Return [X, Y] of the center of cell containing provided text 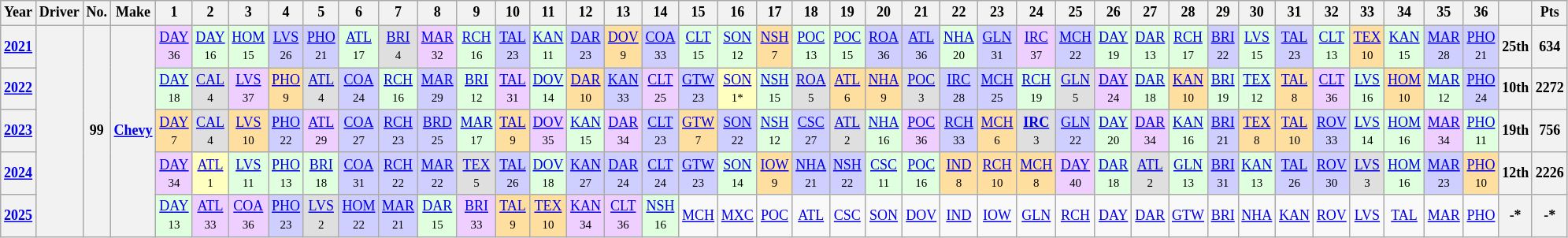
ROV [1331, 216]
ATL29 [321, 131]
HOM15 [249, 46]
LVS2 [321, 216]
9 [476, 13]
RCH10 [997, 173]
28 [1188, 13]
2021 [19, 46]
ROA5 [811, 89]
26 [1114, 13]
TEX5 [476, 173]
LVS16 [1367, 89]
TAL10 [1295, 131]
2024 [19, 173]
COA31 [359, 173]
DAR15 [437, 216]
Make [133, 13]
25th [1515, 46]
20 [884, 13]
PHO10 [1481, 173]
30 [1257, 13]
GLN31 [997, 46]
MAR21 [398, 216]
NHA20 [959, 46]
DAY20 [1114, 131]
ROV30 [1331, 173]
NHA9 [884, 89]
TAL31 [513, 89]
SON1* [737, 89]
DAY [1114, 216]
BRI4 [398, 46]
KAN [1295, 216]
MAR [1444, 216]
NSH22 [847, 173]
No. [96, 13]
POC16 [921, 173]
TAL [1405, 216]
19 [847, 13]
POC3 [921, 89]
MAR29 [437, 89]
SON14 [737, 173]
PHO11 [1481, 131]
CSC27 [811, 131]
DAY18 [174, 89]
Driver [59, 13]
DOV14 [548, 89]
PHO9 [287, 89]
MAR12 [1444, 89]
NSH7 [775, 46]
2 [210, 13]
2022 [19, 89]
MCH22 [1076, 46]
18 [811, 13]
MCH25 [997, 89]
Pts [1550, 13]
36 [1481, 13]
HOM22 [359, 216]
DAY36 [174, 46]
BRI33 [476, 216]
756 [1550, 131]
DAY7 [174, 131]
2272 [1550, 89]
KAN33 [623, 89]
MAR22 [437, 173]
17 [775, 13]
ATL [811, 216]
27 [1150, 13]
7 [398, 13]
NHA [1257, 216]
22 [959, 13]
25 [1076, 13]
DAR [1150, 216]
LVS [1367, 216]
GTW [1188, 216]
ATL33 [210, 216]
12th [1515, 173]
31 [1295, 13]
LVS14 [1367, 131]
ROA36 [884, 46]
1 [174, 13]
DAR24 [623, 173]
CLT23 [660, 131]
MCH6 [997, 131]
NSH16 [660, 216]
23 [997, 13]
BRI22 [1222, 46]
10th [1515, 89]
RCH19 [1036, 89]
RCH [1076, 216]
RCH33 [959, 131]
BRI18 [321, 173]
LVS15 [1257, 46]
32 [1331, 13]
10 [513, 13]
KAN13 [1257, 173]
KAN10 [1188, 89]
CLT24 [660, 173]
CLT25 [660, 89]
BRI21 [1222, 131]
BRI31 [1222, 173]
LVS26 [287, 46]
BRD25 [437, 131]
LVS11 [249, 173]
IRC37 [1036, 46]
CLT15 [699, 46]
NSH12 [775, 131]
SON12 [737, 46]
2226 [1550, 173]
MAR23 [1444, 173]
RCH22 [398, 173]
ATL17 [359, 46]
GLN [1036, 216]
MXC [737, 216]
MAR28 [1444, 46]
PHO23 [287, 216]
DAY19 [1114, 46]
COA36 [249, 216]
MAR17 [476, 131]
DAR13 [1150, 46]
Year [19, 13]
Chevy [133, 131]
8 [437, 13]
DOV [921, 216]
COA27 [359, 131]
11 [548, 13]
TEX8 [1257, 131]
15 [699, 13]
34 [1405, 13]
GLN22 [1076, 131]
19th [1515, 131]
POC36 [921, 131]
DAY34 [174, 173]
DAY40 [1076, 173]
BRI [1222, 216]
NSH15 [775, 89]
6 [359, 13]
33 [1367, 13]
ATL1 [210, 173]
GLN5 [1076, 89]
IND [959, 216]
IOW [997, 216]
IND8 [959, 173]
POC [775, 216]
2025 [19, 216]
TEX12 [1257, 89]
COA24 [359, 89]
COA33 [660, 46]
CLT13 [1331, 46]
HOM10 [1405, 89]
16 [737, 13]
GLN13 [1188, 173]
MAR32 [437, 46]
24 [1036, 13]
CSC [847, 216]
MAR34 [1444, 131]
POC15 [847, 46]
LVS10 [249, 131]
IRC3 [1036, 131]
TAL8 [1295, 89]
DOV9 [623, 46]
DAR23 [586, 46]
DOV18 [548, 173]
KAN16 [1188, 131]
SON22 [737, 131]
5 [321, 13]
BRI19 [1222, 89]
POC13 [811, 46]
ATL4 [321, 89]
DAY16 [210, 46]
NHA21 [811, 173]
GTW7 [699, 131]
KAN34 [586, 216]
13 [623, 13]
21 [921, 13]
DAY13 [174, 216]
ATL36 [921, 46]
RCH17 [1188, 46]
ATL6 [847, 89]
MCH8 [1036, 173]
29 [1222, 13]
35 [1444, 13]
LVS3 [1367, 173]
KAN27 [586, 173]
PHO 24 [1481, 89]
2023 [19, 131]
PHO22 [287, 131]
DOV35 [548, 131]
PHO [1481, 216]
ROV33 [1331, 131]
99 [96, 131]
BRI12 [476, 89]
14 [660, 13]
DAY24 [1114, 89]
DAR10 [586, 89]
CSC11 [884, 173]
RCH23 [398, 131]
IRC28 [959, 89]
12 [586, 13]
LVS37 [249, 89]
4 [287, 13]
3 [249, 13]
SON [884, 216]
PHO13 [287, 173]
NHA16 [884, 131]
634 [1550, 46]
IOW9 [775, 173]
MCH [699, 216]
KAN11 [548, 46]
